Pinpoint the cell where the given text exists, returning its (X, Y) midpoint coordinate. 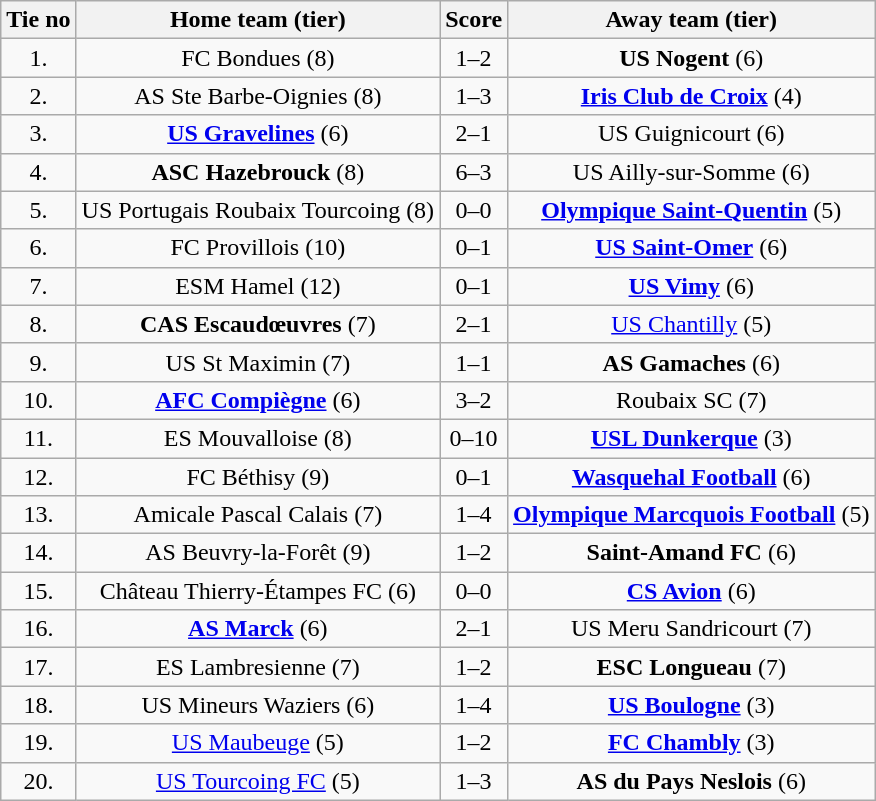
ESC Longueau (7) (692, 667)
18. (38, 705)
US Ailly-sur-Somme (6) (692, 172)
ES Lambresienne (7) (258, 667)
Home team (tier) (258, 20)
Wasquehal Football (6) (692, 477)
US St Maximin (7) (258, 362)
3. (38, 134)
2. (38, 96)
1. (38, 58)
CS Avion (6) (692, 591)
Tie no (38, 20)
US Portugais Roubaix Tourcoing (8) (258, 210)
6–3 (474, 172)
US Tourcoing FC (5) (258, 781)
4. (38, 172)
USL Dunkerque (3) (692, 438)
12. (38, 477)
1–1 (474, 362)
10. (38, 400)
US Chantilly (5) (692, 324)
AS Ste Barbe-Oignies (8) (258, 96)
5. (38, 210)
FC Chambly (3) (692, 743)
AS Marck (6) (258, 629)
AFC Compiègne (6) (258, 400)
Iris Club de Croix (4) (692, 96)
CAS Escaudœuvres (7) (258, 324)
Olympique Saint-Quentin (5) (692, 210)
0–10 (474, 438)
FC Bondues (8) (258, 58)
7. (38, 286)
8. (38, 324)
US Maubeuge (5) (258, 743)
ES Mouvalloise (8) (258, 438)
20. (38, 781)
16. (38, 629)
6. (38, 248)
AS Beuvry-la-Forêt (9) (258, 553)
US Gravelines (6) (258, 134)
ASC Hazebrouck (8) (258, 172)
US Mineurs Waziers (6) (258, 705)
US Meru Sandricourt (7) (692, 629)
Château Thierry-Étampes FC (6) (258, 591)
US Saint-Omer (6) (692, 248)
9. (38, 362)
US Boulogne (3) (692, 705)
US Guignicourt (6) (692, 134)
3–2 (474, 400)
Roubaix SC (7) (692, 400)
Away team (tier) (692, 20)
Olympique Marcquois Football (5) (692, 515)
FC Béthisy (9) (258, 477)
Amicale Pascal Calais (7) (258, 515)
17. (38, 667)
ESM Hamel (12) (258, 286)
19. (38, 743)
FC Provillois (10) (258, 248)
Score (474, 20)
US Nogent (6) (692, 58)
Saint-Amand FC (6) (692, 553)
14. (38, 553)
15. (38, 591)
US Vimy (6) (692, 286)
AS du Pays Neslois (6) (692, 781)
11. (38, 438)
13. (38, 515)
AS Gamaches (6) (692, 362)
